Scan for the cell matching the given text and deliver its [X, Y] coordinate at center. 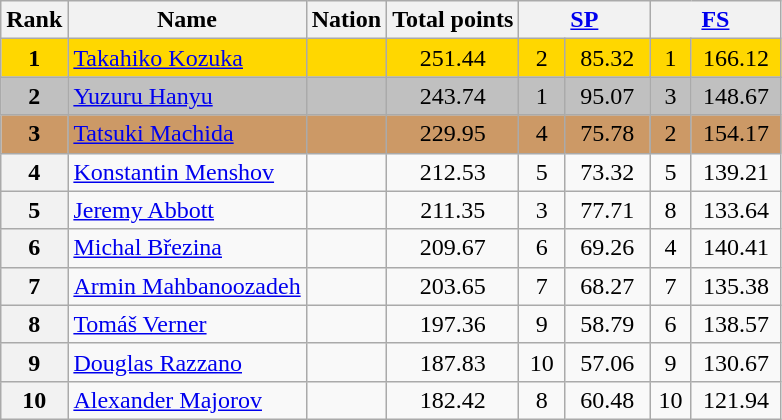
229.95 [453, 134]
SP [584, 20]
Douglas Razzano [187, 362]
154.17 [736, 134]
95.07 [608, 96]
Total points [453, 20]
75.78 [608, 134]
211.35 [453, 210]
251.44 [453, 58]
133.64 [736, 210]
130.67 [736, 362]
69.26 [608, 248]
203.65 [453, 286]
Tatsuki Machida [187, 134]
148.67 [736, 96]
135.38 [736, 286]
77.71 [608, 210]
Michal Březina [187, 248]
68.27 [608, 286]
60.48 [608, 400]
140.41 [736, 248]
85.32 [608, 58]
Takahiko Kozuka [187, 58]
Jeremy Abbott [187, 210]
Nation [346, 20]
Alexander Majorov [187, 400]
Konstantin Menshov [187, 172]
Yuzuru Hanyu [187, 96]
187.83 [453, 362]
209.67 [453, 248]
57.06 [608, 362]
58.79 [608, 324]
FS [716, 20]
197.36 [453, 324]
121.94 [736, 400]
182.42 [453, 400]
243.74 [453, 96]
166.12 [736, 58]
73.32 [608, 172]
Armin Mahbanoozadeh [187, 286]
Name [187, 20]
Tomáš Verner [187, 324]
212.53 [453, 172]
Rank [34, 20]
139.21 [736, 172]
138.57 [736, 324]
